Search for the cell housing the specified text and yield its (x, y) center coordinate. 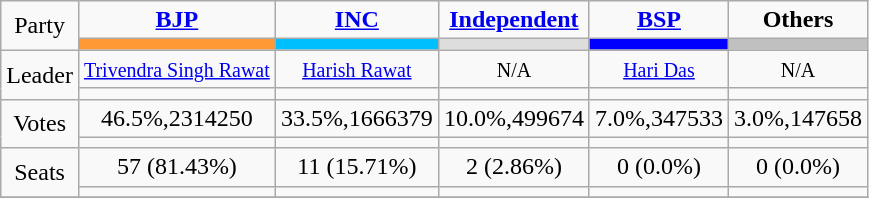
Independent (514, 20)
Harish Rawat (356, 69)
10.0%,499674 (514, 118)
Hari Das (658, 69)
Seats (40, 172)
BSP (658, 20)
46.5%,2314250 (176, 118)
Leader (40, 74)
Party (40, 26)
57 (81.43%) (176, 167)
33.5%,1666379 (356, 118)
Votes (40, 124)
11 (15.71%) (356, 167)
7.0%,347533 (658, 118)
3.0%,147658 (798, 118)
Trivendra Singh Rawat (176, 69)
2 (2.86%) (514, 167)
BJP (176, 20)
INC (356, 20)
Others (798, 20)
